Search for the cell housing the specified text and yield its [x, y] center coordinate. 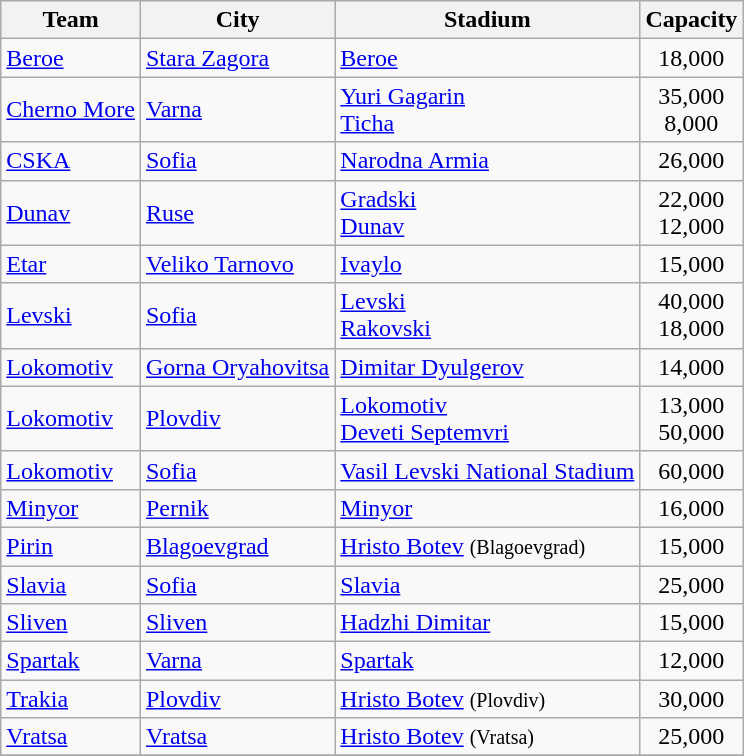
Pernik [237, 508]
Dimitar Dyulgerov [488, 367]
Dunav [71, 212]
Pirin [71, 546]
Narodna Armia [488, 161]
14,000 [692, 367]
CSKA [71, 161]
Hristo Botev (Blagoevgrad) [488, 546]
16,000 [692, 508]
Hristo Botev (Vratsa) [488, 737]
Etar [71, 264]
Stara Zagora [237, 58]
Team [71, 20]
30,000 [692, 699]
Ivaylo [488, 264]
LokomotivDeveti Septemvri [488, 418]
Blagoevgrad [237, 546]
13,00050,000 [692, 418]
60,000 [692, 470]
Trakia [71, 699]
Stadium [488, 20]
22,00012,000 [692, 212]
Hristo Botev (Plovdiv) [488, 699]
GradskiDunav [488, 212]
Ruse [237, 212]
City [237, 20]
Vasil Levski National Stadium [488, 470]
40,00018,000 [692, 316]
LevskiRakovski [488, 316]
26,000 [692, 161]
Gorna Oryahovitsa [237, 367]
Hadzhi Dimitar [488, 623]
Capacity [692, 20]
12,000 [692, 661]
18,000 [692, 58]
Yuri GagarinTicha [488, 110]
Veliko Tarnovo [237, 264]
Levski [71, 316]
35,0008,000 [692, 110]
Cherno More [71, 110]
